Determine the (X, Y) coordinate at the center of the cell enclosing the given text.  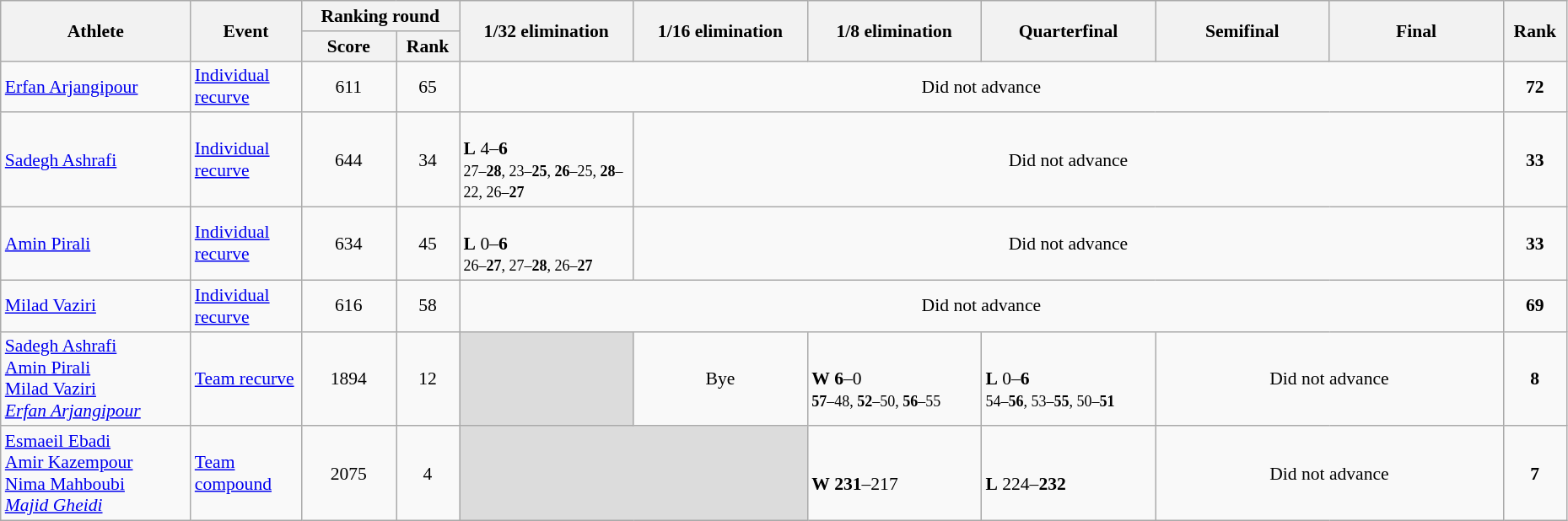
8 (1535, 379)
611 (348, 86)
Ranking round (380, 16)
Sadegh AshrafiAmin PiraliMilad VaziriErfan Arjangipour (96, 379)
1/8 elimination (894, 30)
1/32 elimination (547, 30)
Erfan Arjangipour (96, 86)
Team compound (246, 474)
Final (1416, 30)
Milad Vaziri (96, 305)
Team recurve (246, 379)
2075 (348, 474)
45 (428, 244)
Semifinal (1242, 30)
7 (1535, 474)
L 4–627–28, 23–25, 26–25, 28–22, 26–27 (547, 160)
72 (1535, 86)
65 (428, 86)
Score (348, 46)
Amin Pirali (96, 244)
L 0–626–27, 27–28, 26–27 (547, 244)
L 224–232 (1068, 474)
58 (428, 305)
1894 (348, 379)
4 (428, 474)
634 (348, 244)
Quarterfinal (1068, 30)
1/16 elimination (720, 30)
34 (428, 160)
W 231–217 (894, 474)
Event (246, 30)
644 (348, 160)
Bye (720, 379)
Sadegh Ashrafi (96, 160)
69 (1535, 305)
616 (348, 305)
12 (428, 379)
L 0–654–56, 53–55, 50–51 (1068, 379)
Athlete (96, 30)
Esmaeil EbadiAmir KazempourNima MahboubiMajid Gheidi (96, 474)
W 6–057–48, 52–50, 56–55 (894, 379)
